Provide the [X, Y] coordinate of the cell's center where the given text is located.  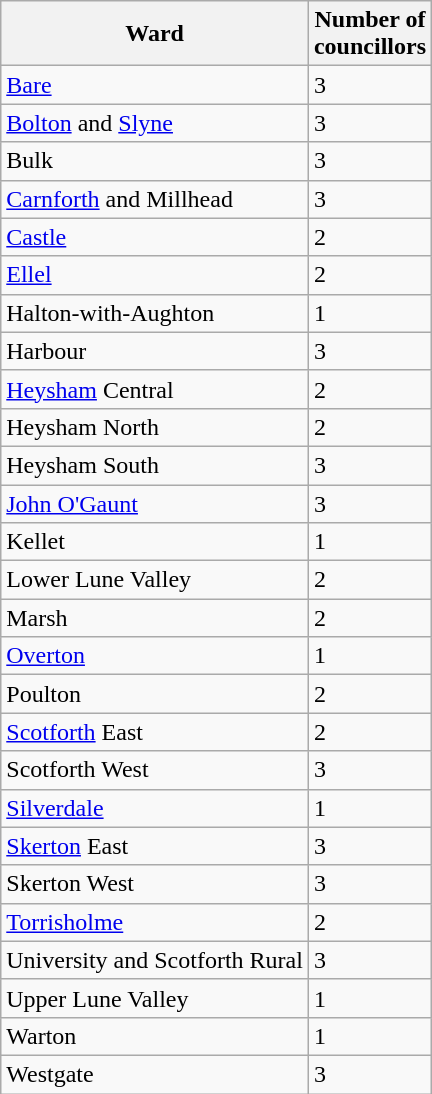
Scotforth West [155, 770]
Carnforth and Millhead [155, 199]
Lower Lune Valley [155, 580]
Heysham South [155, 465]
Warton [155, 1036]
Bulk [155, 161]
Scotforth East [155, 732]
Westgate [155, 1074]
Kellet [155, 542]
Halton-with-Aughton [155, 313]
Silverdale [155, 808]
Torrisholme [155, 922]
John O'Gaunt [155, 503]
Heysham Central [155, 389]
Poulton [155, 694]
Bolton and Slyne [155, 123]
Overton [155, 656]
Skerton East [155, 846]
Marsh [155, 618]
Number ofcouncillors [370, 34]
Upper Lune Valley [155, 998]
Heysham North [155, 427]
Ellel [155, 275]
University and Scotforth Rural [155, 960]
Ward [155, 34]
Bare [155, 85]
Skerton West [155, 884]
Harbour [155, 351]
Castle [155, 237]
